Identify which cell holds the provided text, then report its [x, y] central coordinate. 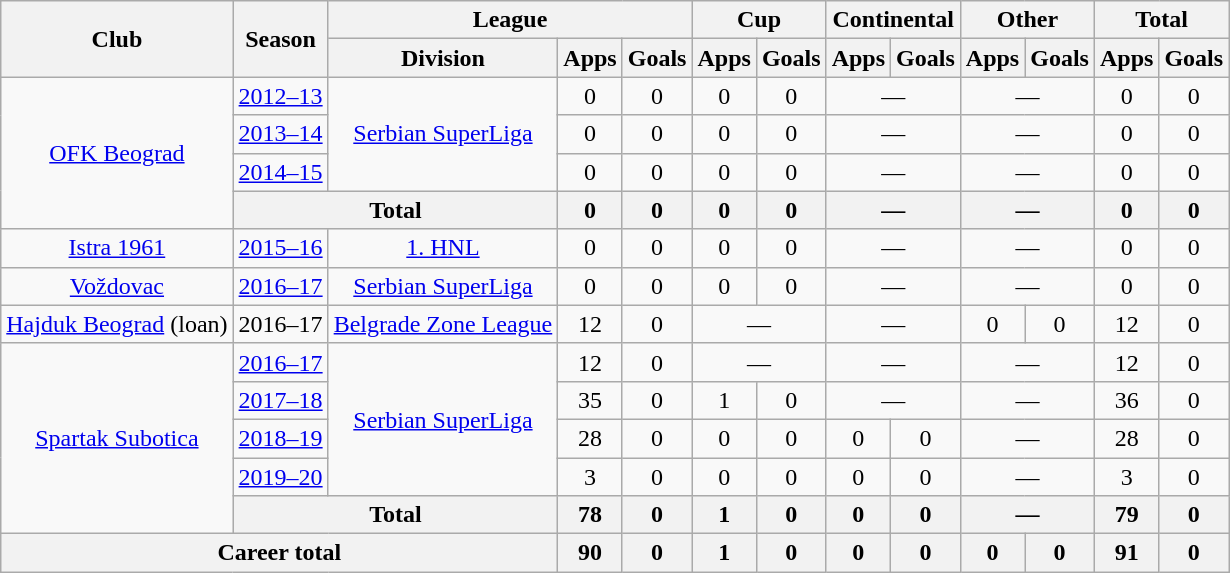
OFK Beograd [117, 153]
2012–13 [280, 96]
2015–16 [280, 248]
2017–18 [280, 400]
Voždovac [117, 286]
78 [590, 515]
36 [1126, 400]
Season [280, 39]
1. HNL [443, 248]
91 [1126, 553]
79 [1126, 515]
Club [117, 39]
Division [443, 58]
Other [1027, 20]
2013–14 [280, 134]
League [510, 20]
Continental [893, 20]
Belgrade Zone League [443, 324]
Career total [280, 553]
90 [590, 553]
Cup [759, 20]
2019–20 [280, 477]
35 [590, 400]
Istra 1961 [117, 248]
2018–19 [280, 438]
2014–15 [280, 172]
Spartak Subotica [117, 438]
Hajduk Beograd (loan) [117, 324]
